Provide the [x, y] coordinate of the cell's center where the given text is located.  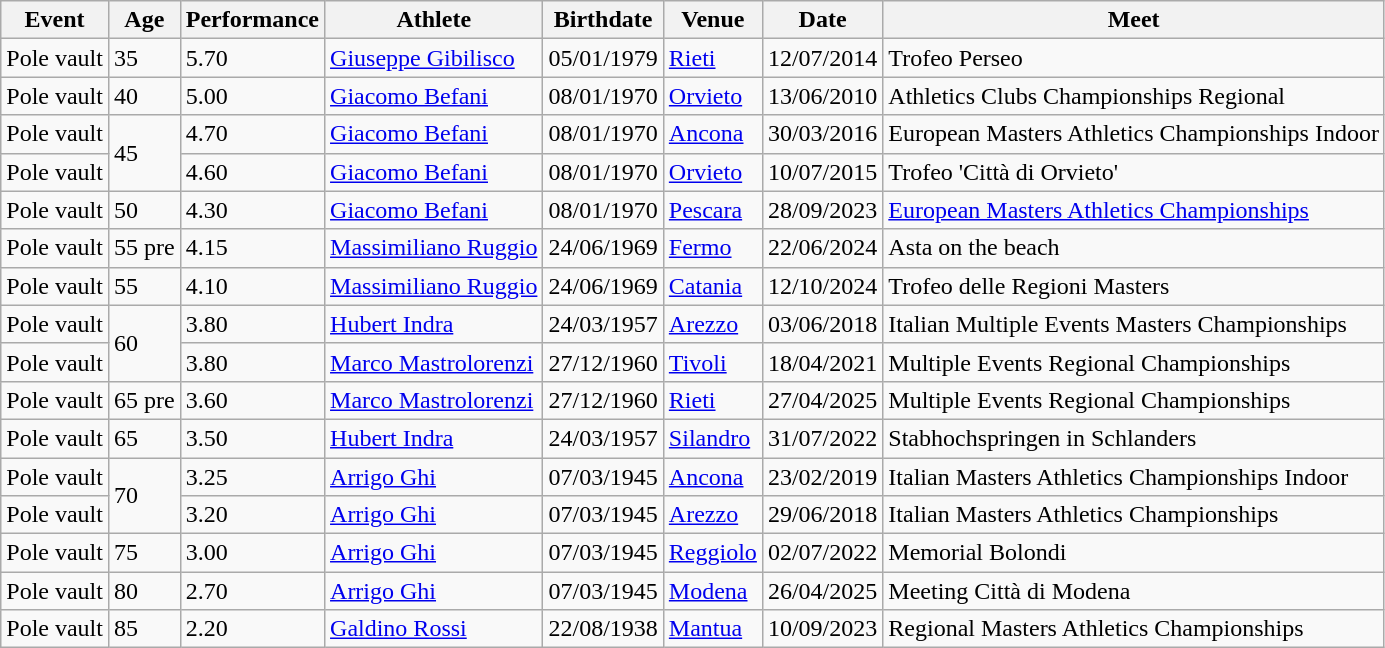
Italian Masters Athletics Championships [1134, 515]
4.30 [252, 210]
Athlete [434, 20]
55 [144, 286]
Mantua [712, 629]
Regional Masters Athletics Championships [1134, 629]
03/06/2018 [822, 324]
Galdino Rossi [434, 629]
European Masters Athletics Championships Indoor [1134, 134]
Trofeo 'Città di Orvieto' [1134, 172]
02/07/2022 [822, 553]
Italian Multiple Events Masters Championships [1134, 324]
29/06/2018 [822, 515]
26/04/2025 [822, 591]
23/02/2019 [822, 477]
30/03/2016 [822, 134]
12/07/2014 [822, 58]
Meeting Città di Modena [1134, 591]
45 [144, 153]
3.25 [252, 477]
60 [144, 343]
Meet [1134, 20]
3.00 [252, 553]
Memorial Bolondi [1134, 553]
65 [144, 438]
70 [144, 496]
80 [144, 591]
40 [144, 96]
Birthdate [603, 20]
18/04/2021 [822, 362]
85 [144, 629]
Trofeo delle Regioni Masters [1134, 286]
Athletics Clubs Championships Regional [1134, 96]
Modena [712, 591]
Giuseppe Gibilisco [434, 58]
4.60 [252, 172]
55 pre [144, 248]
Pescara [712, 210]
Catania [712, 286]
2.70 [252, 591]
Asta on the beach [1134, 248]
Performance [252, 20]
Reggiolo [712, 553]
5.70 [252, 58]
Venue [712, 20]
Date [822, 20]
50 [144, 210]
Silandro [712, 438]
Tivoli [712, 362]
Stabhochspringen in Schlanders [1134, 438]
05/01/1979 [603, 58]
28/09/2023 [822, 210]
Age [144, 20]
12/10/2024 [822, 286]
Trofeo Perseo [1134, 58]
Italian Masters Athletics Championships Indoor [1134, 477]
4.15 [252, 248]
4.10 [252, 286]
4.70 [252, 134]
10/09/2023 [822, 629]
31/07/2022 [822, 438]
13/06/2010 [822, 96]
10/07/2015 [822, 172]
22/08/1938 [603, 629]
75 [144, 553]
3.60 [252, 400]
European Masters Athletics Championships [1134, 210]
2.20 [252, 629]
22/06/2024 [822, 248]
27/04/2025 [822, 400]
Fermo [712, 248]
5.00 [252, 96]
65 pre [144, 400]
3.20 [252, 515]
Event [55, 20]
3.50 [252, 438]
35 [144, 58]
